Extract the (x, y) coordinate from the center of the cell holding the provided text.  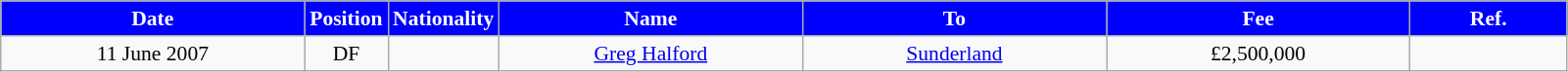
11 June 2007 (153, 54)
DF (347, 54)
To (954, 18)
£2,500,000 (1259, 54)
Sunderland (954, 54)
Date (153, 18)
Fee (1259, 18)
Name (650, 18)
Nationality (443, 18)
Greg Halford (650, 54)
Position (347, 18)
Ref. (1489, 18)
